Capture the cell that displays the provided text and extract its [x, y] central coordinate. 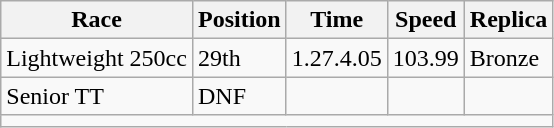
Speed [426, 20]
1.27.4.05 [336, 58]
Bronze [508, 58]
Position [239, 20]
Senior TT [97, 96]
Replica [508, 20]
Race [97, 20]
DNF [239, 96]
Time [336, 20]
103.99 [426, 58]
29th [239, 58]
Lightweight 250cc [97, 58]
